Return (x, y) of the center of cell containing provided text 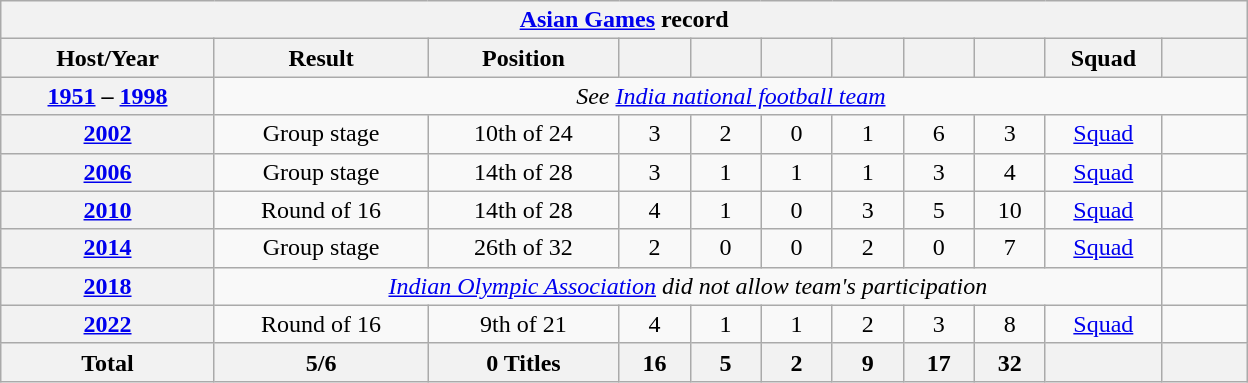
2018 (108, 286)
Indian Olympic Association did not allow team's participation (688, 286)
6 (938, 134)
17 (938, 362)
2022 (108, 324)
7 (1010, 248)
0 Titles (524, 362)
Position (524, 58)
9 (868, 362)
26th of 32 (524, 248)
8 (1010, 324)
Host/Year (108, 58)
Total (108, 362)
1951 – 1998 (108, 96)
2014 (108, 248)
5/6 (321, 362)
9th of 21 (524, 324)
16 (654, 362)
2002 (108, 134)
10 (1010, 210)
2010 (108, 210)
2006 (108, 172)
10th of 24 (524, 134)
32 (1010, 362)
Asian Games record (624, 20)
Result (321, 58)
See India national football team (730, 96)
